Capture the cell that displays the provided text and extract its (x, y) central coordinate. 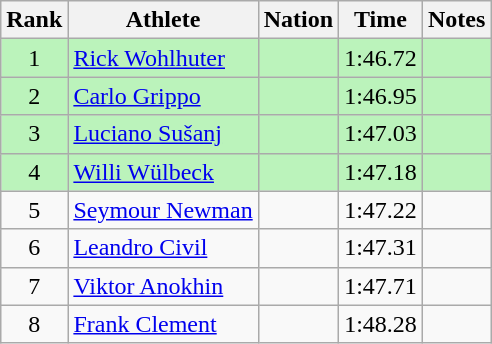
6 (34, 248)
1:47.03 (381, 134)
Time (381, 20)
1:47.71 (381, 286)
Willi Wülbeck (163, 172)
Notes (456, 20)
1:47.18 (381, 172)
Leandro Civil (163, 248)
1:48.28 (381, 324)
1:47.31 (381, 248)
2 (34, 96)
4 (34, 172)
8 (34, 324)
Viktor Anokhin (163, 286)
5 (34, 210)
Luciano Sušanj (163, 134)
1:47.22 (381, 210)
Rick Wohlhuter (163, 58)
1:46.72 (381, 58)
Carlo Grippo (163, 96)
Rank (34, 20)
7 (34, 286)
Nation (298, 20)
Seymour Newman (163, 210)
3 (34, 134)
1 (34, 58)
Frank Clement (163, 324)
Athlete (163, 20)
1:46.95 (381, 96)
